Locate the cell with the specified text and output its (X, Y) center coordinate. 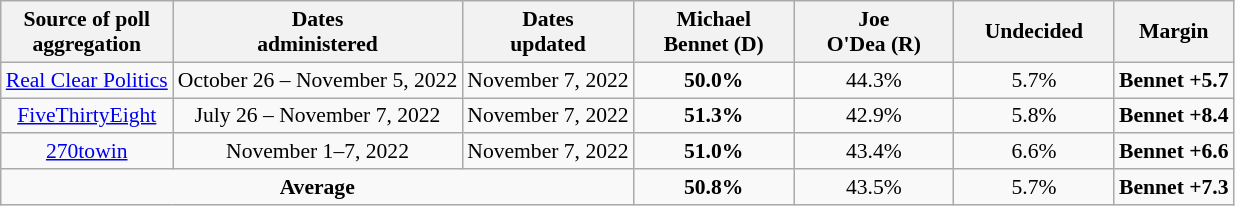
51.3% (714, 116)
July 26 – November 7, 2022 (318, 116)
6.6% (1034, 152)
44.3% (874, 80)
November 1–7, 2022 (318, 152)
50.0% (714, 80)
Margin (1174, 32)
51.0% (714, 152)
JoeO'Dea (R) (874, 32)
270towin (87, 152)
Bennet +7.3 (1174, 187)
MichaelBennet (D) (714, 32)
Source of pollaggregation (87, 32)
42.9% (874, 116)
5.8% (1034, 116)
Datesadministered (318, 32)
Average (318, 187)
Bennet +6.6 (1174, 152)
43.4% (874, 152)
Real Clear Politics (87, 80)
FiveThirtyEight (87, 116)
Datesupdated (548, 32)
Undecided (1034, 32)
Bennet +5.7 (1174, 80)
Bennet +8.4 (1174, 116)
43.5% (874, 187)
50.8% (714, 187)
October 26 – November 5, 2022 (318, 80)
